Find where the given text appears and provide that cell's center as [X, Y] coordinate. 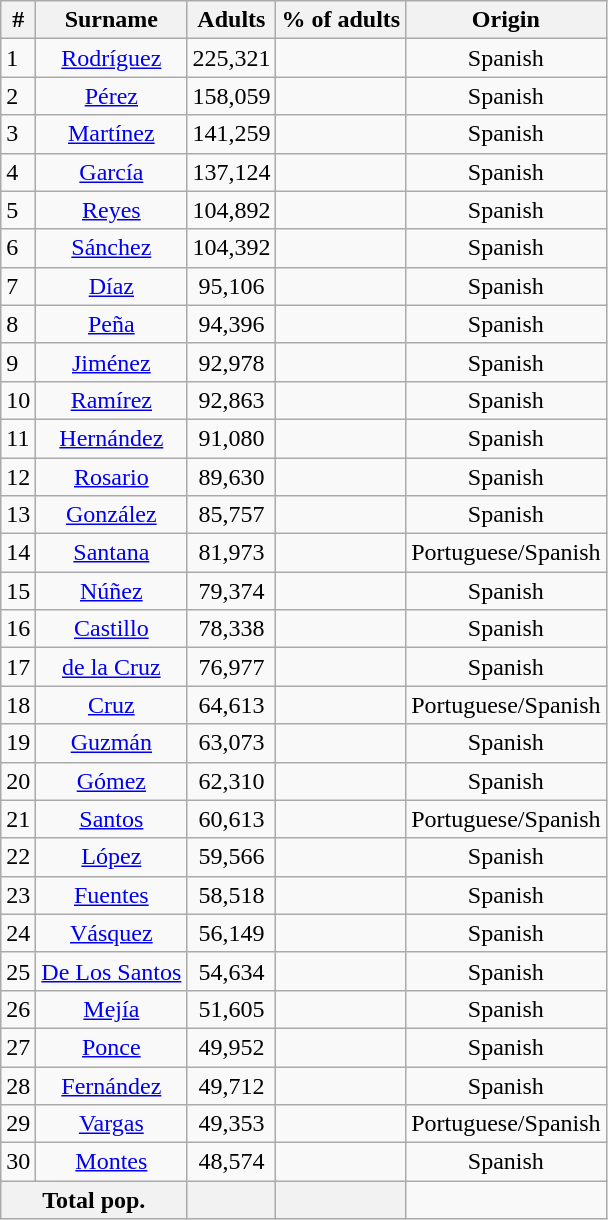
60,613 [232, 819]
22 [18, 857]
5 [18, 210]
Rosario [112, 477]
% of adults [341, 20]
14 [18, 553]
Montes [112, 1162]
Cruz [112, 705]
De Los Santos [112, 971]
Total pop. [94, 1200]
Surname [112, 20]
104,892 [232, 210]
3 [18, 134]
58,518 [232, 895]
12 [18, 477]
158,059 [232, 96]
92,863 [232, 400]
Vargas [112, 1124]
95,106 [232, 286]
141,259 [232, 134]
63,073 [232, 743]
94,396 [232, 324]
6 [18, 248]
78,338 [232, 629]
Vásquez [112, 933]
59,566 [232, 857]
64,613 [232, 705]
Rodríguez [112, 58]
Guzmán [112, 743]
4 [18, 172]
18 [18, 705]
Adults [232, 20]
23 [18, 895]
Mejía [112, 1009]
Peña [112, 324]
Gómez [112, 781]
López [112, 857]
Santos [112, 819]
13 [18, 515]
48,574 [232, 1162]
85,757 [232, 515]
81,973 [232, 553]
Díaz [112, 286]
24 [18, 933]
Fuentes [112, 895]
1 [18, 58]
21 [18, 819]
Hernández [112, 438]
25 [18, 971]
91,080 [232, 438]
16 [18, 629]
28 [18, 1085]
7 [18, 286]
11 [18, 438]
10 [18, 400]
30 [18, 1162]
Ramírez [112, 400]
Ponce [112, 1047]
Fernández [112, 1085]
Santana [112, 553]
26 [18, 1009]
8 [18, 324]
Pérez [112, 96]
54,634 [232, 971]
González [112, 515]
15 [18, 591]
19 [18, 743]
Reyes [112, 210]
Origin [506, 20]
51,605 [232, 1009]
Sánchez [112, 248]
104,392 [232, 248]
89,630 [232, 477]
49,712 [232, 1085]
17 [18, 667]
Jiménez [112, 362]
29 [18, 1124]
9 [18, 362]
de la Cruz [112, 667]
Castillo [112, 629]
225,321 [232, 58]
92,978 [232, 362]
76,977 [232, 667]
49,353 [232, 1124]
62,310 [232, 781]
137,124 [232, 172]
20 [18, 781]
56,149 [232, 933]
Núñez [112, 591]
2 [18, 96]
49,952 [232, 1047]
27 [18, 1047]
79,374 [232, 591]
García [112, 172]
# [18, 20]
Martínez [112, 134]
